Output the [x, y] coordinate of the center of the cell containing the given text.  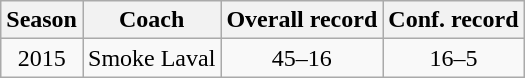
Coach [151, 20]
Overall record [302, 20]
45–16 [302, 58]
16–5 [454, 58]
Season [42, 20]
2015 [42, 58]
Smoke Laval [151, 58]
Conf. record [454, 20]
